Extract the [x, y] coordinate from the center of the cell holding the provided text.  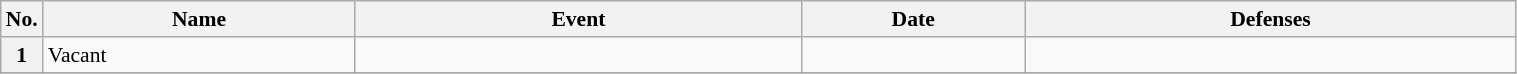
1 [22, 55]
Vacant [200, 55]
Event [578, 19]
Name [200, 19]
No. [22, 19]
Date [912, 19]
Defenses [1270, 19]
